Return [x, y] of the center of cell containing provided text 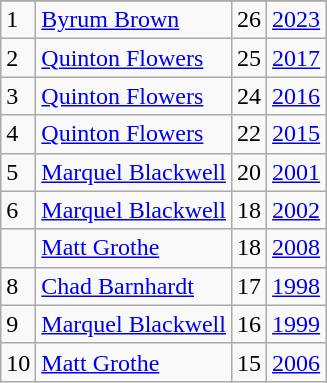
2002 [296, 210]
20 [248, 172]
5 [18, 172]
22 [248, 134]
2023 [296, 20]
17 [248, 286]
2008 [296, 248]
1999 [296, 324]
15 [248, 362]
8 [18, 286]
1998 [296, 286]
2006 [296, 362]
2015 [296, 134]
25 [248, 58]
2017 [296, 58]
26 [248, 20]
2001 [296, 172]
9 [18, 324]
4 [18, 134]
24 [248, 96]
10 [18, 362]
16 [248, 324]
Byrum Brown [134, 20]
6 [18, 210]
1 [18, 20]
2016 [296, 96]
Chad Barnhardt [134, 286]
3 [18, 96]
2 [18, 58]
